Locate the cell with the specified text and output its [x, y] center coordinate. 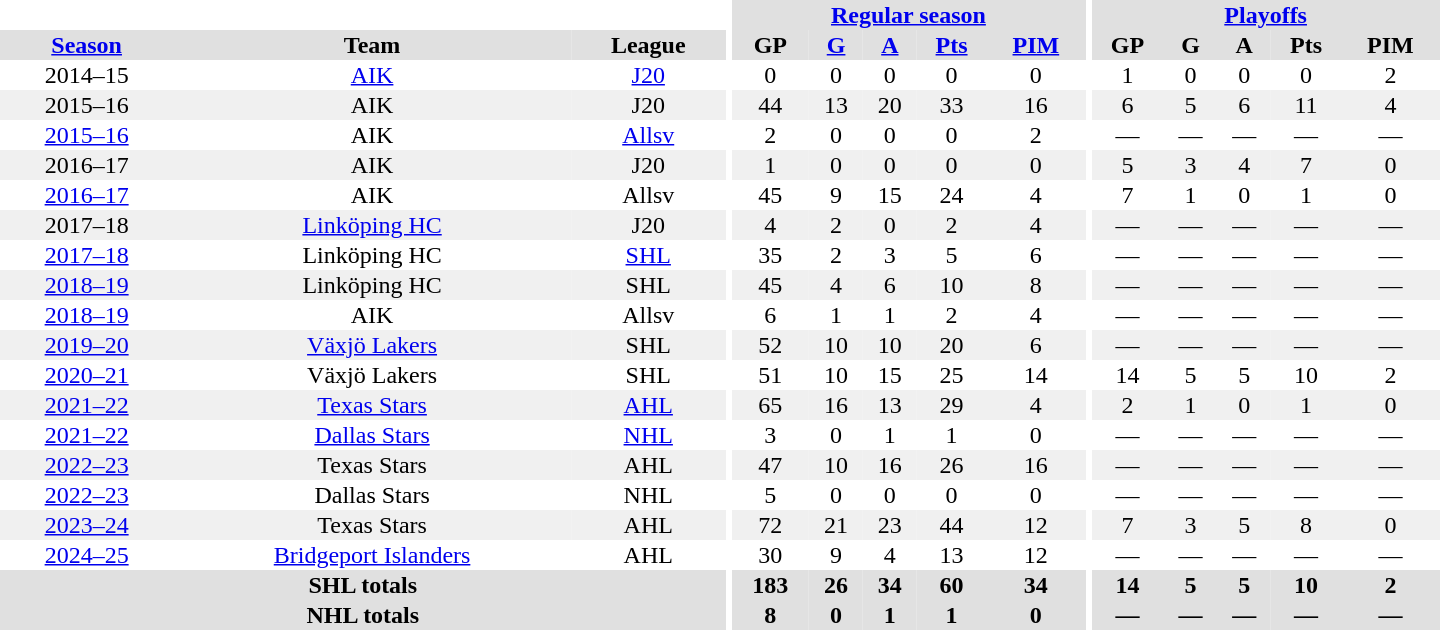
NHL totals [363, 615]
Regular season [909, 15]
SHL totals [363, 585]
2023–24 [86, 525]
Bridgeport Islanders [372, 555]
183 [771, 585]
72 [771, 525]
60 [952, 585]
Playoffs [1266, 15]
51 [771, 375]
52 [771, 345]
23 [890, 525]
2014–15 [86, 75]
65 [771, 405]
Team [372, 45]
30 [771, 555]
35 [771, 255]
2024–25 [86, 555]
33 [952, 105]
29 [952, 405]
League [648, 45]
21 [836, 525]
2019–20 [86, 345]
Season [86, 45]
25 [952, 375]
11 [1306, 105]
47 [771, 465]
2020–21 [86, 375]
24 [952, 195]
